Detect which cell encompasses the target text, then output its [x, y] center coordinate. 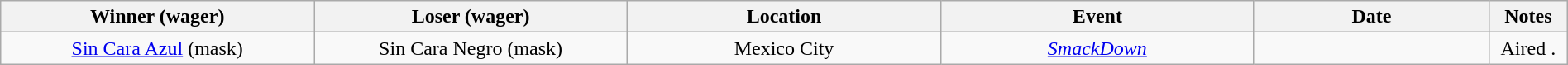
Event [1097, 17]
Notes [1528, 17]
Winner (wager) [157, 17]
Aired . [1528, 48]
Sin Cara Negro (mask) [471, 48]
Mexico City [784, 48]
Date [1371, 17]
Loser (wager) [471, 17]
Sin Cara Azul (mask) [157, 48]
Location [784, 17]
SmackDown [1097, 48]
